Identify which cell holds the provided text, then report its [X, Y] central coordinate. 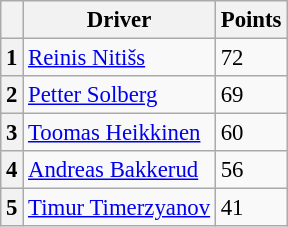
Andreas Bakkerud [120, 170]
2 [12, 95]
41 [250, 208]
Timur Timerzyanov [120, 208]
5 [12, 208]
3 [12, 133]
60 [250, 133]
56 [250, 170]
Points [250, 20]
Toomas Heikkinen [120, 133]
Petter Solberg [120, 95]
Driver [120, 20]
4 [12, 170]
72 [250, 58]
69 [250, 95]
1 [12, 58]
Reinis Nitišs [120, 58]
